Return the [X, Y] coordinate for the center point of the cell that contains the specified text.  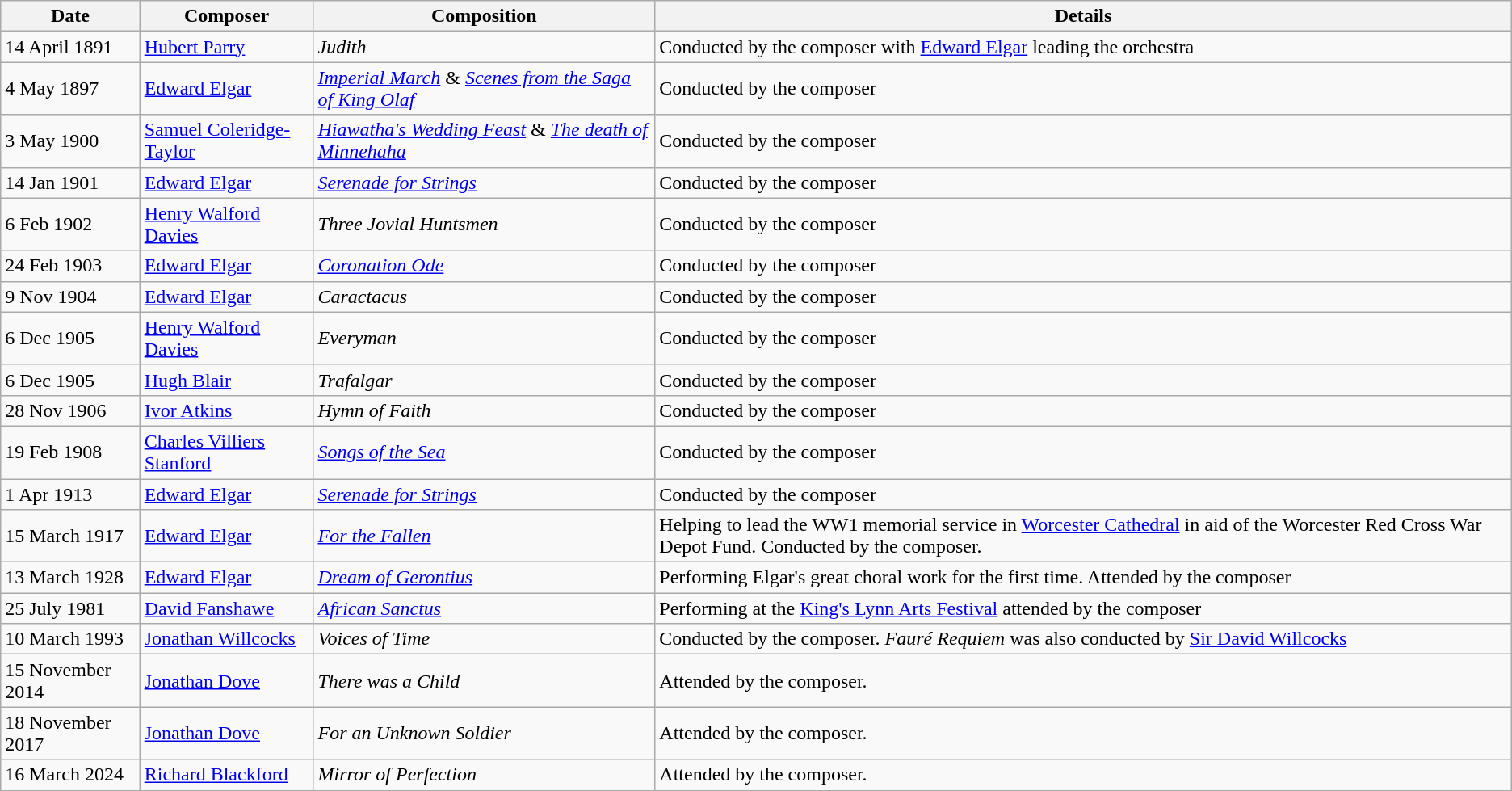
Performing at the King's Lynn Arts Festival attended by the composer [1083, 608]
Hiawatha's Wedding Feast & The death of Minnehaha [485, 141]
10 March 1993 [70, 639]
Songs of the Sea [485, 452]
African Sanctus [485, 608]
Voices of Time [485, 639]
24 Feb 1903 [70, 266]
Imperial March & Scenes from the Saga of King Olaf [485, 89]
Dream of Gerontius [485, 578]
There was a Child [485, 680]
David Fanshawe [226, 608]
Details [1083, 16]
Performing Elgar's great choral work for the first time. Attended by the composer [1083, 578]
Mirror of Perfection [485, 775]
1 Apr 1913 [70, 494]
9 Nov 1904 [70, 297]
15 November 2014 [70, 680]
16 March 2024 [70, 775]
For an Unknown Soldier [485, 734]
Composer [226, 16]
14 April 1891 [70, 47]
3 May 1900 [70, 141]
For the Fallen [485, 536]
Helping to lead the WW1 memorial service in Worcester Cathedral in aid of the Worcester Red Cross War Depot Fund. Conducted by the composer. [1083, 536]
Samuel Coleridge-Taylor [226, 141]
25 July 1981 [70, 608]
Composition [485, 16]
4 May 1897 [70, 89]
6 Feb 1902 [70, 225]
18 November 2017 [70, 734]
Trafalgar [485, 380]
Three Jovial Huntsmen [485, 225]
Charles Villiers Stanford [226, 452]
Date [70, 16]
Hugh Blair [226, 380]
13 March 1928 [70, 578]
Caractacus [485, 297]
Ivor Atkins [226, 410]
Coronation Ode [485, 266]
Conducted by the composer. Fauré Requiem was also conducted by Sir David Willcocks [1083, 639]
Judith [485, 47]
15 March 1917 [70, 536]
Richard Blackford [226, 775]
19 Feb 1908 [70, 452]
14 Jan 1901 [70, 183]
28 Nov 1906 [70, 410]
Hymn of Faith [485, 410]
Everyman [485, 338]
Hubert Parry [226, 47]
Conducted by the composer with Edward Elgar leading the orchestra [1083, 47]
Jonathan Willcocks [226, 639]
